Provide the [x, y] coordinate of the cell's center where the given text is located.  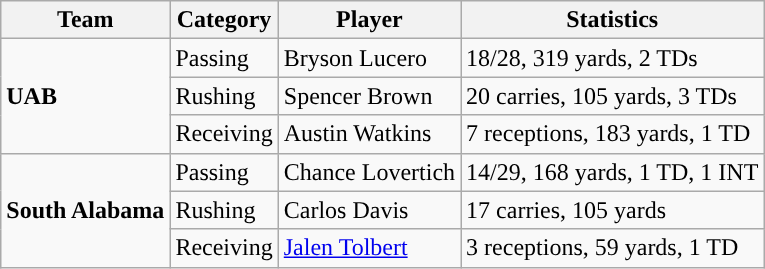
Statistics [612, 20]
17 carries, 105 yards [612, 210]
Chance Lovertich [369, 172]
Austin Watkins [369, 134]
South Alabama [86, 210]
Category [224, 20]
Carlos Davis [369, 210]
20 carries, 105 yards, 3 TDs [612, 96]
Player [369, 20]
3 receptions, 59 yards, 1 TD [612, 248]
UAB [86, 96]
Team [86, 20]
Jalen Tolbert [369, 248]
14/29, 168 yards, 1 TD, 1 INT [612, 172]
7 receptions, 183 yards, 1 TD [612, 134]
Bryson Lucero [369, 58]
Spencer Brown [369, 96]
18/28, 319 yards, 2 TDs [612, 58]
